Determine the [x, y] coordinate at the center of the cell enclosing the given text.  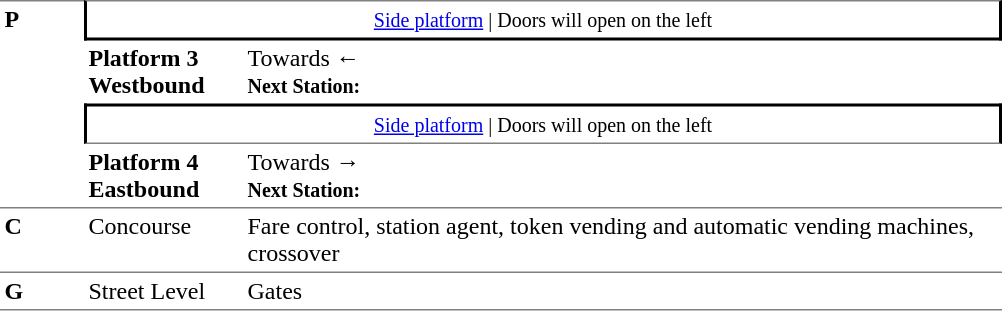
Towards ← Next Station: [622, 72]
G [42, 292]
P [42, 104]
Fare control, station agent, token vending and automatic vending machines, crossover [622, 240]
Platform 3Westbound [164, 72]
C [42, 240]
Towards → Next Station: [622, 176]
Platform 4Eastbound [164, 176]
Gates [622, 292]
Street Level [164, 292]
Concourse [164, 240]
